Capture the cell that displays the provided text and extract its [x, y] central coordinate. 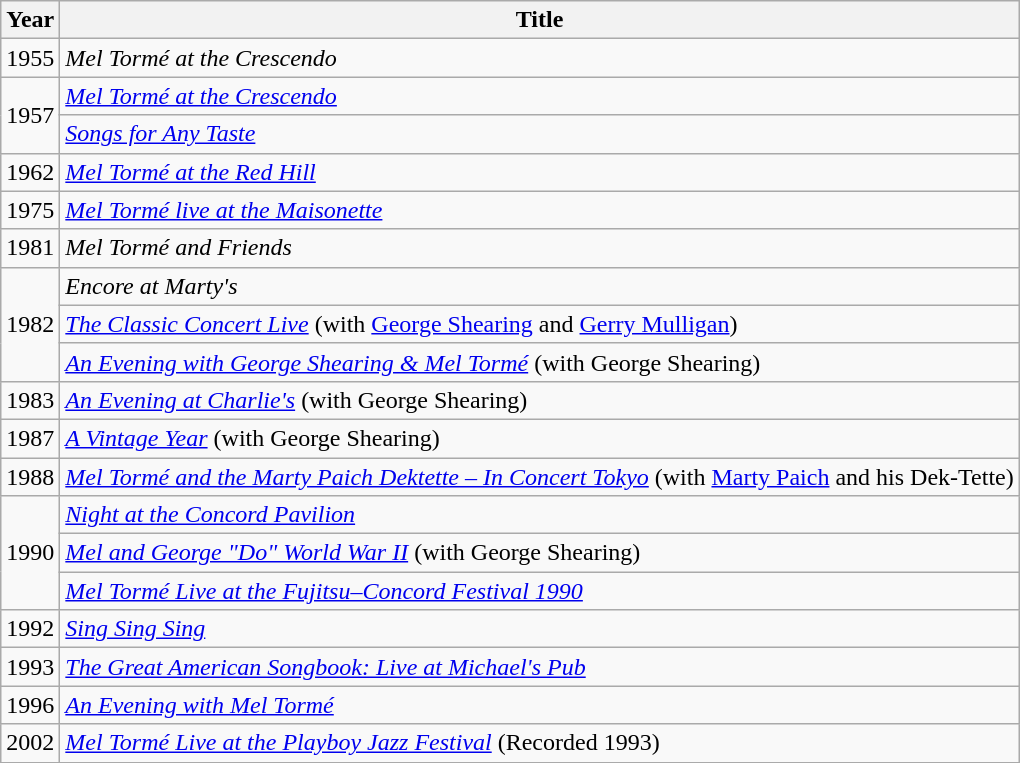
Night at the Concord Pavilion [540, 515]
1983 [30, 400]
1975 [30, 210]
1987 [30, 438]
The Great American Songbook: Live at Michael's Pub [540, 667]
An Evening with George Shearing & Mel Tormé (with George Shearing) [540, 362]
Mel Tormé and Friends [540, 248]
1957 [30, 115]
1996 [30, 705]
Mel Tormé and the Marty Paich Dektette – In Concert Tokyo (with Marty Paich and his Dek-Tette) [540, 477]
Mel and George "Do" World War II (with George Shearing) [540, 553]
Mel Tormé Live at the Playboy Jazz Festival (Recorded 1993) [540, 743]
An Evening with Mel Tormé [540, 705]
2002 [30, 743]
1990 [30, 553]
A Vintage Year (with George Shearing) [540, 438]
Sing Sing Sing [540, 629]
Mel Tormé at the Red Hill [540, 172]
1982 [30, 324]
Encore at Marty's [540, 286]
1955 [30, 58]
1981 [30, 248]
1988 [30, 477]
Mel Tormé live at the Maisonette [540, 210]
Songs for Any Taste [540, 134]
1992 [30, 629]
The Classic Concert Live (with George Shearing and Gerry Mulligan) [540, 324]
1962 [30, 172]
Year [30, 20]
Title [540, 20]
An Evening at Charlie's (with George Shearing) [540, 400]
Mel Tormé Live at the Fujitsu–Concord Festival 1990 [540, 591]
1993 [30, 667]
